Output the (X, Y) coordinate of the center of the cell containing the given text.  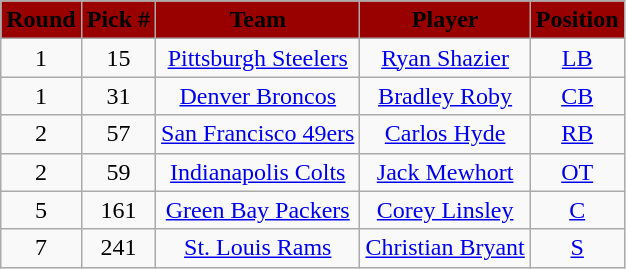
San Francisco 49ers (258, 134)
59 (118, 172)
241 (118, 248)
CB (577, 96)
31 (118, 96)
C (577, 210)
Jack Mewhort (445, 172)
S (577, 248)
15 (118, 58)
Pick # (118, 20)
Team (258, 20)
St. Louis Rams (258, 248)
LB (577, 58)
OT (577, 172)
5 (41, 210)
Bradley Roby (445, 96)
Pittsburgh Steelers (258, 58)
Denver Broncos (258, 96)
Position (577, 20)
Ryan Shazier (445, 58)
Round (41, 20)
Corey Linsley (445, 210)
Indianapolis Colts (258, 172)
7 (41, 248)
Christian Bryant (445, 248)
57 (118, 134)
Green Bay Packers (258, 210)
Player (445, 20)
RB (577, 134)
161 (118, 210)
Carlos Hyde (445, 134)
